Extract the [X, Y] coordinate from the center of the cell holding the provided text.  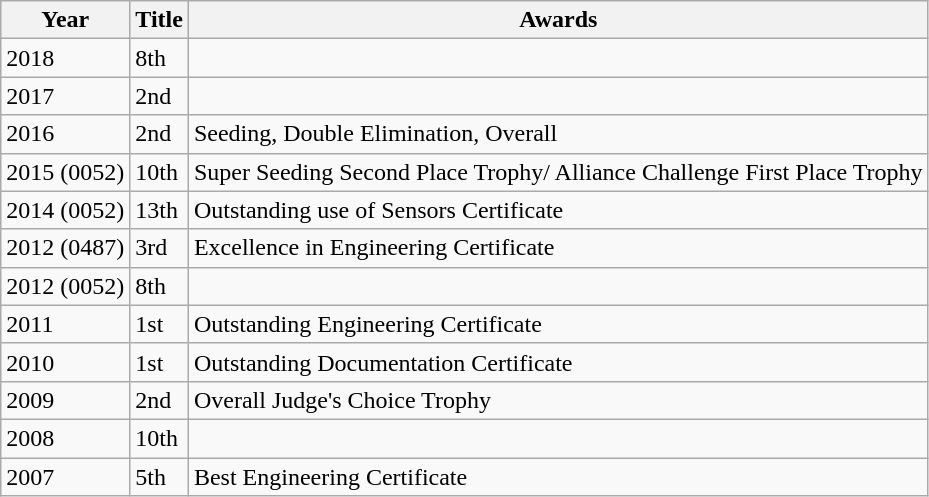
2007 [66, 477]
2010 [66, 362]
Seeding, Double Elimination, Overall [558, 134]
2016 [66, 134]
2008 [66, 438]
5th [160, 477]
Super Seeding Second Place Trophy/ Alliance Challenge First Place Trophy [558, 172]
Title [160, 20]
Awards [558, 20]
3rd [160, 248]
2015 (0052) [66, 172]
Excellence in Engineering Certificate [558, 248]
2012 (0487) [66, 248]
2014 (0052) [66, 210]
2018 [66, 58]
2009 [66, 400]
Outstanding use of Sensors Certificate [558, 210]
Year [66, 20]
2012 (0052) [66, 286]
Overall Judge's Choice Trophy [558, 400]
13th [160, 210]
Outstanding Documentation Certificate [558, 362]
Best Engineering Certificate [558, 477]
2017 [66, 96]
Outstanding Engineering Certificate [558, 324]
2011 [66, 324]
